Search for the cell housing the specified text and yield its (x, y) center coordinate. 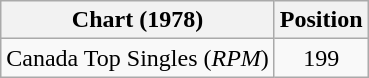
199 (321, 58)
Canada Top Singles (RPM) (138, 58)
Position (321, 20)
Chart (1978) (138, 20)
